Detect which cell encompasses the target text, then output its [x, y] center coordinate. 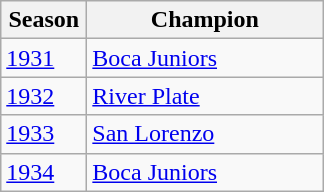
Champion [205, 20]
Season [44, 20]
1933 [44, 134]
River Plate [205, 96]
1931 [44, 58]
San Lorenzo [205, 134]
1934 [44, 172]
1932 [44, 96]
